Detect which cell encompasses the target text, then output its (x, y) center coordinate. 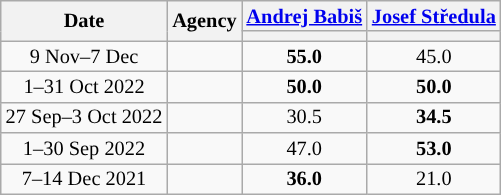
47.0 (304, 148)
45.0 (434, 56)
21.0 (434, 178)
1–30 Sep 2022 (84, 148)
55.0 (304, 56)
Andrej Babiš (304, 16)
34.5 (434, 118)
1–31 Oct 2022 (84, 86)
Josef Středula (434, 16)
36.0 (304, 178)
53.0 (434, 148)
Agency (204, 20)
Date (84, 20)
30.5 (304, 118)
9 Nov–7 Dec (84, 56)
27 Sep–3 Oct 2022 (84, 118)
7–14 Dec 2021 (84, 178)
